Output the [x, y] coordinate of the center of the cell containing the given text.  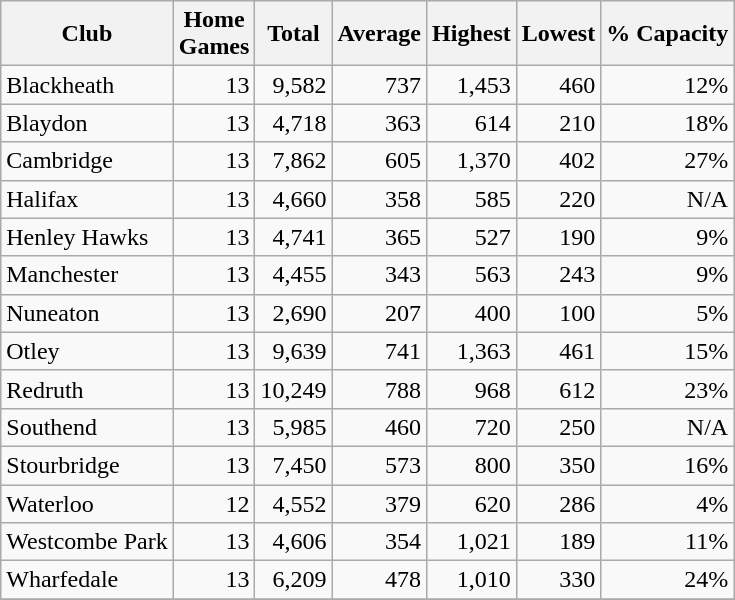
6,209 [294, 580]
4,606 [294, 542]
4,660 [294, 199]
23% [668, 389]
210 [558, 123]
379 [380, 503]
573 [380, 465]
5% [668, 313]
24% [668, 580]
343 [380, 275]
737 [380, 85]
Lowest [558, 34]
2,690 [294, 313]
1,453 [472, 85]
18% [668, 123]
527 [472, 237]
614 [472, 123]
563 [472, 275]
741 [380, 351]
354 [380, 542]
4% [668, 503]
Halifax [87, 199]
Blackheath [87, 85]
286 [558, 503]
16% [668, 465]
1,010 [472, 580]
800 [472, 465]
Waterloo [87, 503]
12 [214, 503]
363 [380, 123]
Cambridge [87, 161]
9,639 [294, 351]
1,370 [472, 161]
461 [558, 351]
Average [380, 34]
Redruth [87, 389]
1,363 [472, 351]
968 [472, 389]
15% [668, 351]
4,718 [294, 123]
605 [380, 161]
4,455 [294, 275]
720 [472, 427]
620 [472, 503]
250 [558, 427]
243 [558, 275]
7,862 [294, 161]
365 [380, 237]
% Capacity [668, 34]
Otley [87, 351]
10,249 [294, 389]
HomeGames [214, 34]
Stourbridge [87, 465]
4,741 [294, 237]
358 [380, 199]
100 [558, 313]
220 [558, 199]
190 [558, 237]
189 [558, 542]
12% [668, 85]
4,552 [294, 503]
Henley Hawks [87, 237]
Blaydon [87, 123]
Highest [472, 34]
Nuneaton [87, 313]
Manchester [87, 275]
207 [380, 313]
400 [472, 313]
585 [472, 199]
1,021 [472, 542]
402 [558, 161]
11% [668, 542]
330 [558, 580]
612 [558, 389]
Total [294, 34]
350 [558, 465]
Wharfedale [87, 580]
478 [380, 580]
7,450 [294, 465]
9,582 [294, 85]
27% [668, 161]
Westcombe Park [87, 542]
788 [380, 389]
Southend [87, 427]
Club [87, 34]
5,985 [294, 427]
